Detect which cell encompasses the target text, then output its [x, y] center coordinate. 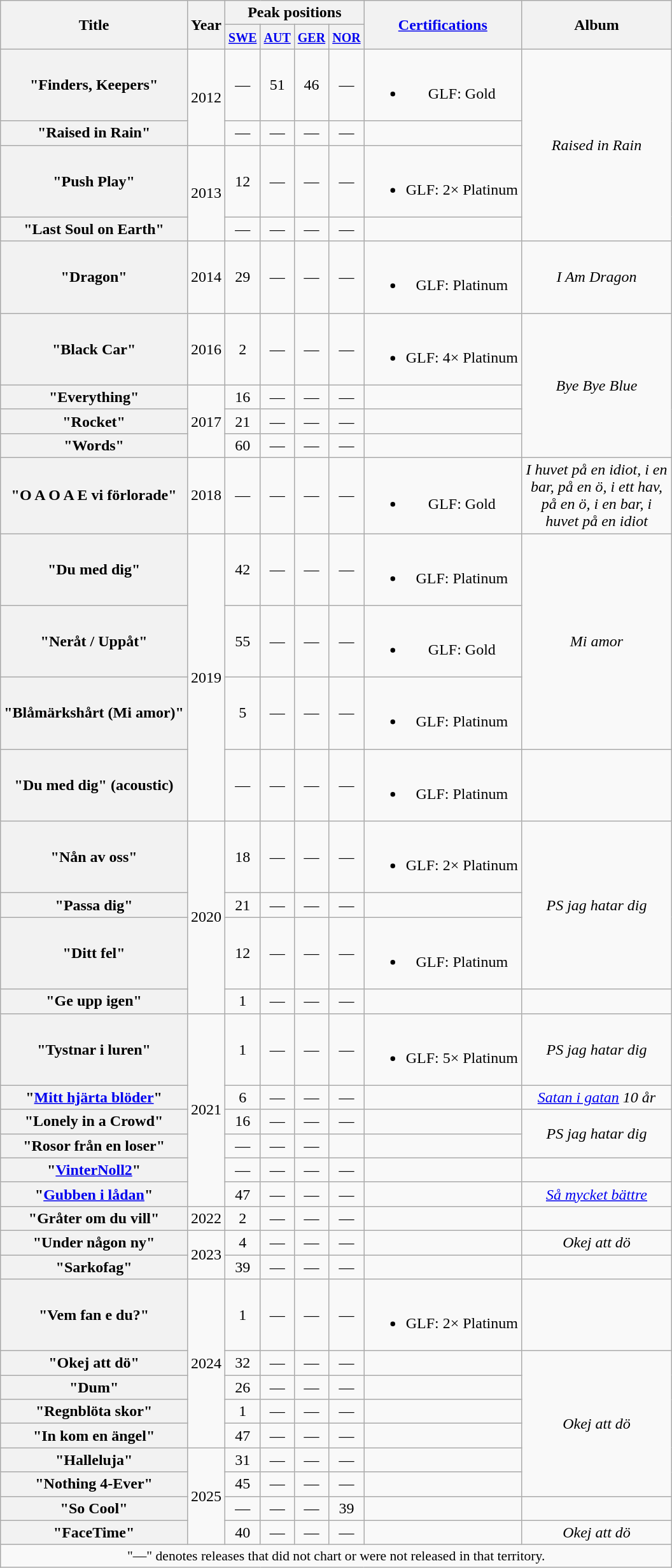
I Am Dragon [596, 277]
2017 [206, 421]
"Gubben i lådan" [94, 1194]
"Halleluja" [94, 1460]
51 [277, 85]
"Rosor från en loser" [94, 1146]
NOR [347, 37]
Peak positions [294, 13]
"Under någon ny" [94, 1242]
"FaceTime" [94, 1532]
2018 [206, 495]
"O A O A E vi förlorade" [94, 495]
Album [596, 25]
SWE [242, 37]
"Du med dig" (acoustic) [94, 785]
40 [242, 1532]
2012 [206, 97]
"Passa dig" [94, 905]
"Nån av oss" [94, 857]
6 [242, 1097]
"Nothing 4-Ever" [94, 1484]
"Blåmärkshårt (Mi amor)" [94, 714]
2021 [206, 1109]
"Dragon" [94, 277]
"Okej att dö" [94, 1363]
"Ge upp igen" [94, 1001]
GER [311, 37]
"Gråter om du vill" [94, 1218]
"Raised in Rain" [94, 133]
"Mitt hjärta blöder" [94, 1097]
Mi amor [596, 641]
2022 [206, 1218]
Bye Bye Blue [596, 385]
GLF: 5× Platinum [443, 1050]
I huvet på en idiot, i en bar, på en ö, i ett hav, på en ö, i en bar, i huvet på en idiot [596, 495]
"Everything" [94, 397]
18 [242, 857]
2023 [206, 1254]
4 [242, 1242]
5 [242, 714]
Raised in Rain [596, 145]
"So Cool" [94, 1508]
"Sarkofag" [94, 1266]
26 [242, 1387]
Title [94, 25]
46 [311, 85]
"Ditt fel" [94, 953]
2019 [206, 677]
"Vem fan e du?" [94, 1315]
45 [242, 1484]
32 [242, 1363]
2016 [206, 349]
AUT [277, 37]
Certifications [443, 25]
Satan i gatan 10 år [596, 1097]
"Words" [94, 445]
"Neråt / Uppåt" [94, 641]
"Lonely in a Crowd" [94, 1121]
55 [242, 641]
"Tystnar i luren" [94, 1050]
Year [206, 25]
Så mycket bättre [596, 1194]
"Last Soul on Earth" [94, 229]
"Finders, Keepers" [94, 85]
60 [242, 445]
"Rocket" [94, 421]
GLF: 4× Platinum [443, 349]
"Du med dig" [94, 569]
"Push Play" [94, 181]
"VinterNoll2" [94, 1170]
31 [242, 1460]
"Black Car" [94, 349]
2020 [206, 917]
"Dum" [94, 1387]
"Regnblöta skor" [94, 1412]
"—" denotes releases that did not chart or were not released in that territory. [336, 1556]
2013 [206, 193]
2025 [206, 1496]
42 [242, 569]
2014 [206, 277]
"In kom en ängel" [94, 1436]
29 [242, 277]
2024 [206, 1364]
